Return [x, y] of the center of cell containing provided text 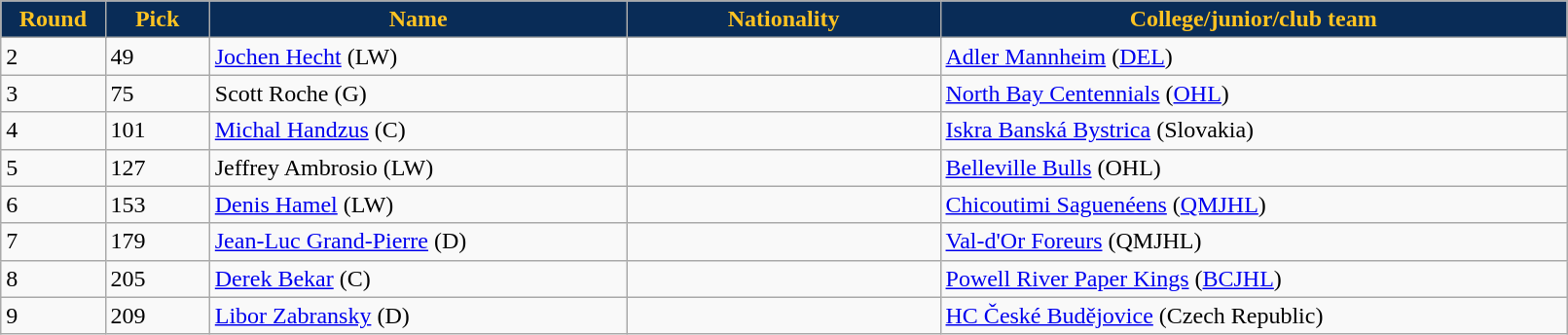
4 [53, 130]
49 [158, 56]
Jochen Hecht (LW) [419, 56]
Chicoutimi Saguenéens (QMJHL) [1254, 205]
7 [53, 242]
8 [53, 279]
North Bay Centennials (OHL) [1254, 93]
Michal Handzus (C) [419, 130]
Scott Roche (G) [419, 93]
2 [53, 56]
127 [158, 167]
209 [158, 316]
Nationality [784, 19]
Derek Bekar (C) [419, 279]
Denis Hamel (LW) [419, 205]
Adler Mannheim (DEL) [1254, 56]
101 [158, 130]
Powell River Paper Kings (BCJHL) [1254, 279]
Round [53, 19]
153 [158, 205]
Pick [158, 19]
Libor Zabransky (D) [419, 316]
Iskra Banská Bystrica (Slovakia) [1254, 130]
6 [53, 205]
5 [53, 167]
Jeffrey Ambrosio (LW) [419, 167]
3 [53, 93]
Name [419, 19]
179 [158, 242]
Jean-Luc Grand-Pierre (D) [419, 242]
205 [158, 279]
Belleville Bulls (OHL) [1254, 167]
HC České Budějovice (Czech Republic) [1254, 316]
Val-d'Or Foreurs (QMJHL) [1254, 242]
9 [53, 316]
75 [158, 93]
College/junior/club team [1254, 19]
